Return the [X, Y] coordinate for the center point of the cell that contains the specified text.  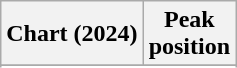
Chart (2024) [72, 34]
Peakposition [189, 34]
